Return the (X, Y) coordinate for the center point of the cell that contains the specified text.  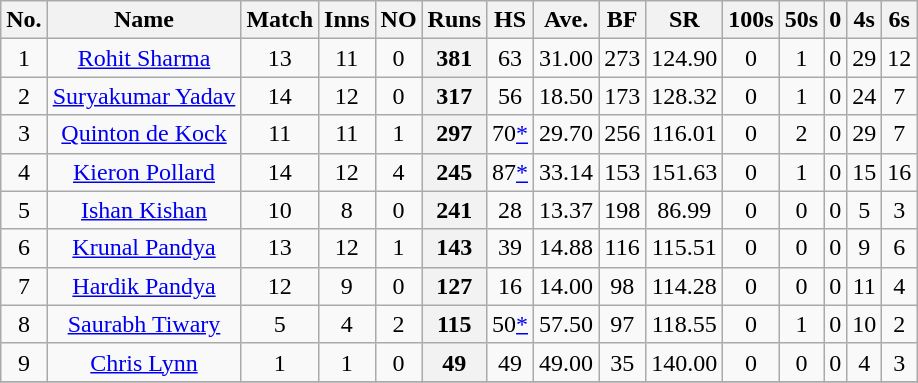
Chris Lynn (144, 362)
28 (510, 210)
Rohit Sharma (144, 58)
Runs (454, 20)
SR (684, 20)
128.32 (684, 96)
97 (622, 324)
14.00 (566, 286)
57.50 (566, 324)
50s (801, 20)
115.51 (684, 248)
116 (622, 248)
35 (622, 362)
245 (454, 172)
297 (454, 134)
151.63 (684, 172)
381 (454, 58)
140.00 (684, 362)
33.14 (566, 172)
No. (24, 20)
Name (144, 20)
31.00 (566, 58)
173 (622, 96)
Suryakumar Yadav (144, 96)
127 (454, 286)
4s (864, 20)
49.00 (566, 362)
87* (510, 172)
Saurabh Tiwary (144, 324)
Match (280, 20)
273 (622, 58)
124.90 (684, 58)
241 (454, 210)
NO (398, 20)
317 (454, 96)
50* (510, 324)
29.70 (566, 134)
24 (864, 96)
70* (510, 134)
14.88 (566, 248)
Inns (347, 20)
114.28 (684, 286)
198 (622, 210)
Hardik Pandya (144, 286)
15 (864, 172)
Ishan Kishan (144, 210)
6s (900, 20)
143 (454, 248)
256 (622, 134)
98 (622, 286)
Kieron Pollard (144, 172)
115 (454, 324)
63 (510, 58)
HS (510, 20)
BF (622, 20)
13.37 (566, 210)
86.99 (684, 210)
116.01 (684, 134)
Ave. (566, 20)
Quinton de Kock (144, 134)
118.55 (684, 324)
153 (622, 172)
18.50 (566, 96)
100s (751, 20)
39 (510, 248)
Krunal Pandya (144, 248)
56 (510, 96)
